Pinpoint the cell where the given text exists, returning its (x, y) midpoint coordinate. 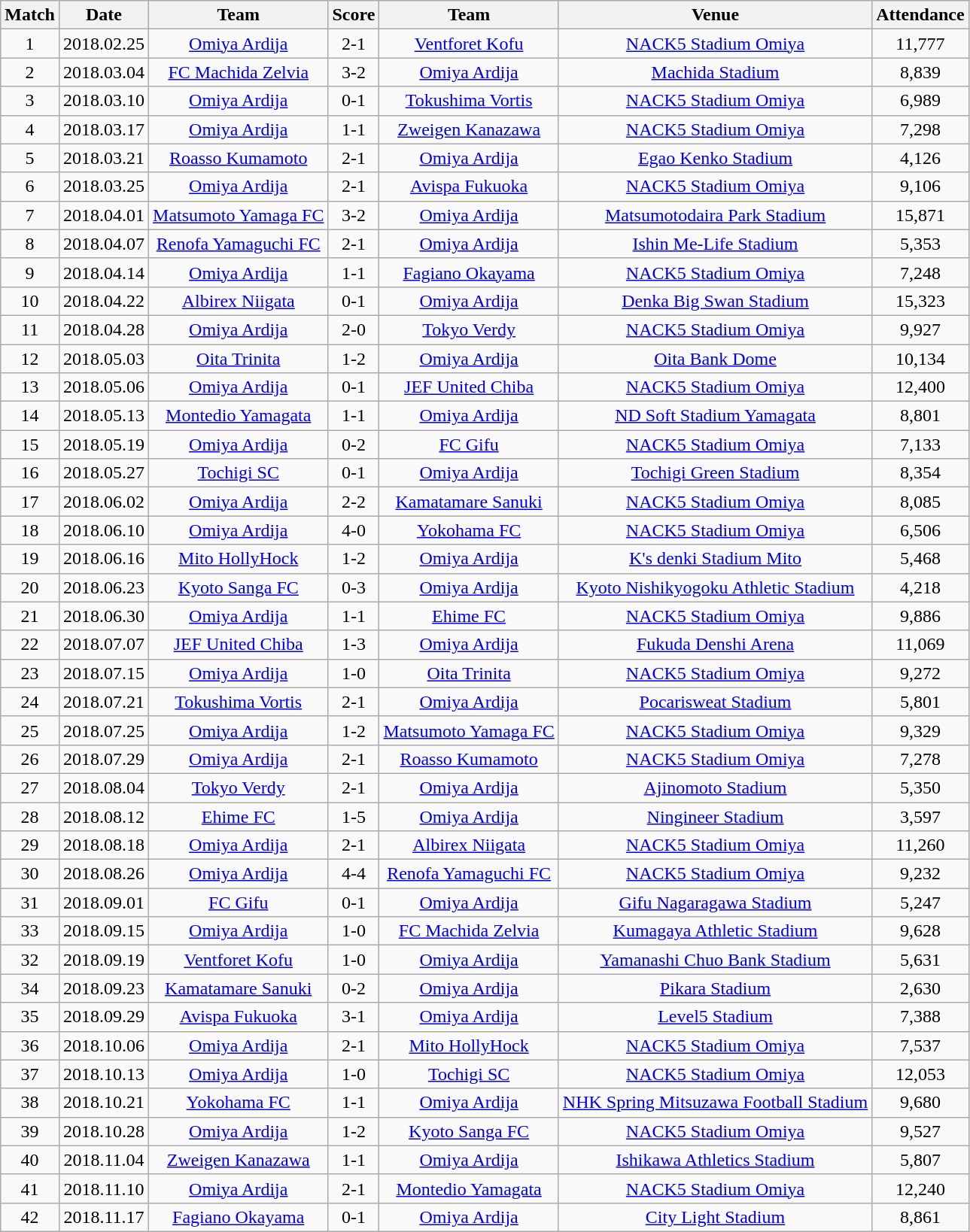
3-1 (354, 1017)
9,927 (920, 329)
2018.07.29 (104, 759)
5,247 (920, 903)
12,240 (920, 1188)
16 (30, 473)
7,248 (920, 272)
2018.10.06 (104, 1045)
2018.03.25 (104, 187)
4,218 (920, 587)
2018.09.15 (104, 931)
ND Soft Stadium Yamagata (715, 416)
21 (30, 616)
5,801 (920, 702)
Matsumotodaira Park Stadium (715, 215)
39 (30, 1131)
Attendance (920, 15)
2018.05.03 (104, 359)
2 (30, 72)
42 (30, 1217)
Kyoto Nishikyogoku Athletic Stadium (715, 587)
2018.05.06 (104, 387)
9,272 (920, 673)
Score (354, 15)
Match (30, 15)
Level5 Stadium (715, 1017)
2018.04.14 (104, 272)
9,232 (920, 874)
2018.04.01 (104, 215)
2018.05.27 (104, 473)
1 (30, 44)
2018.09.23 (104, 988)
4,126 (920, 158)
2018.08.26 (104, 874)
2018.07.15 (104, 673)
9,329 (920, 730)
11,069 (920, 645)
Date (104, 15)
35 (30, 1017)
2018.10.28 (104, 1131)
25 (30, 730)
37 (30, 1074)
Fukuda Denshi Arena (715, 645)
1-5 (354, 816)
2-0 (354, 329)
2018.04.07 (104, 244)
24 (30, 702)
8,839 (920, 72)
8,354 (920, 473)
2018.10.13 (104, 1074)
2018.08.18 (104, 845)
7,537 (920, 1045)
2018.11.04 (104, 1160)
6,989 (920, 101)
33 (30, 931)
15,871 (920, 215)
30 (30, 874)
9,886 (920, 616)
12,400 (920, 387)
28 (30, 816)
0-3 (354, 587)
Gifu Nagaragawa Stadium (715, 903)
Ishikawa Athletics Stadium (715, 1160)
5,631 (920, 960)
K's denki Stadium Mito (715, 559)
11,777 (920, 44)
Venue (715, 15)
26 (30, 759)
2018.04.22 (104, 301)
2018.07.25 (104, 730)
7,133 (920, 445)
11 (30, 329)
8 (30, 244)
2018.08.12 (104, 816)
Ajinomoto Stadium (715, 787)
2018.03.21 (104, 158)
4 (30, 129)
2018.06.02 (104, 502)
12,053 (920, 1074)
Kumagaya Athletic Stadium (715, 931)
5 (30, 158)
17 (30, 502)
15,323 (920, 301)
Tochigi Green Stadium (715, 473)
7,388 (920, 1017)
5,353 (920, 244)
9,106 (920, 187)
2018.07.21 (104, 702)
Ningineer Stadium (715, 816)
2-2 (354, 502)
5,807 (920, 1160)
5,468 (920, 559)
Machida Stadium (715, 72)
22 (30, 645)
40 (30, 1160)
31 (30, 903)
2018.06.30 (104, 616)
8,801 (920, 416)
9,680 (920, 1103)
2018.03.17 (104, 129)
2018.02.25 (104, 44)
9,628 (920, 931)
10,134 (920, 359)
2018.09.19 (104, 960)
4-4 (354, 874)
6 (30, 187)
Yamanashi Chuo Bank Stadium (715, 960)
15 (30, 445)
9,527 (920, 1131)
41 (30, 1188)
2018.05.19 (104, 445)
11,260 (920, 845)
2018.05.13 (104, 416)
NHK Spring Mitsuzawa Football Stadium (715, 1103)
7 (30, 215)
Denka Big Swan Stadium (715, 301)
6,506 (920, 530)
38 (30, 1103)
2018.10.21 (104, 1103)
34 (30, 988)
20 (30, 587)
14 (30, 416)
4-0 (354, 530)
Ishin Me-Life Stadium (715, 244)
23 (30, 673)
7,298 (920, 129)
13 (30, 387)
City Light Stadium (715, 1217)
2018.11.10 (104, 1188)
2018.09.29 (104, 1017)
2018.03.10 (104, 101)
19 (30, 559)
2018.06.16 (104, 559)
3 (30, 101)
2,630 (920, 988)
12 (30, 359)
32 (30, 960)
Egao Kenko Stadium (715, 158)
9 (30, 272)
2018.09.01 (104, 903)
2018.04.28 (104, 329)
3,597 (920, 816)
2018.06.10 (104, 530)
2018.03.04 (104, 72)
2018.07.07 (104, 645)
8,861 (920, 1217)
29 (30, 845)
8,085 (920, 502)
18 (30, 530)
2018.06.23 (104, 587)
7,278 (920, 759)
27 (30, 787)
5,350 (920, 787)
2018.11.17 (104, 1217)
2018.08.04 (104, 787)
1-3 (354, 645)
36 (30, 1045)
Pikara Stadium (715, 988)
10 (30, 301)
Oita Bank Dome (715, 359)
Pocarisweat Stadium (715, 702)
